Determine the (x, y) coordinate at the center of the cell enclosing the given text.  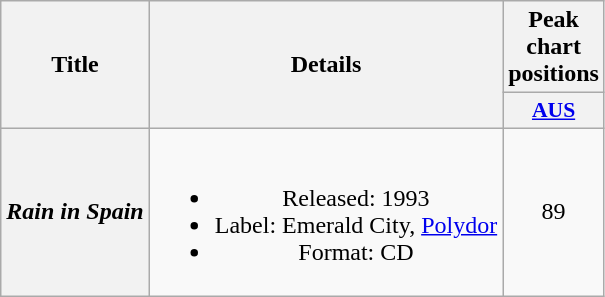
Rain in Spain (75, 212)
Peak chart positions (554, 47)
Title (75, 65)
89 (554, 212)
AUS (554, 111)
Released: 1993Label: Emerald City, PolydorFormat: CD (326, 212)
Details (326, 65)
